Locate the cell with the specified text and output its (x, y) center coordinate. 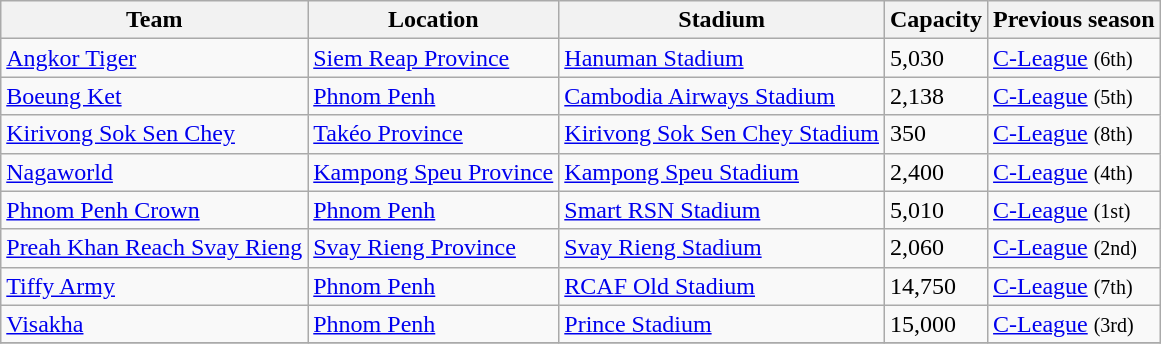
C-League (3rd) (1074, 324)
14,750 (936, 286)
2,400 (936, 172)
Hanuman Stadium (722, 58)
Cambodia Airways Stadium (722, 96)
Svay Rieng Province (434, 248)
C-League (8th) (1074, 134)
Phnom Penh Crown (154, 210)
C-League (2nd) (1074, 248)
Team (154, 20)
Tiffy Army (154, 286)
Capacity (936, 20)
Svay Rieng Stadium (722, 248)
Angkor Tiger (154, 58)
Kampong Speu Stadium (722, 172)
5,010 (936, 210)
Prince Stadium (722, 324)
Kirivong Sok Sen Chey (154, 134)
15,000 (936, 324)
RCAF Old Stadium (722, 286)
Boeung Ket (154, 96)
C-League (6th) (1074, 58)
2,138 (936, 96)
Nagaworld (154, 172)
Siem Reap Province (434, 58)
C-League (7th) (1074, 286)
350 (936, 134)
Location (434, 20)
Takéo Province (434, 134)
5,030 (936, 58)
Stadium (722, 20)
Smart RSN Stadium (722, 210)
Kampong Speu Province (434, 172)
Preah Khan Reach Svay Rieng (154, 248)
Kirivong Sok Sen Chey Stadium (722, 134)
C-League (1st) (1074, 210)
C-League (5th) (1074, 96)
Previous season (1074, 20)
C-League (4th) (1074, 172)
2,060 (936, 248)
Visakha (154, 324)
